Detect which cell encompasses the target text, then output its (x, y) center coordinate. 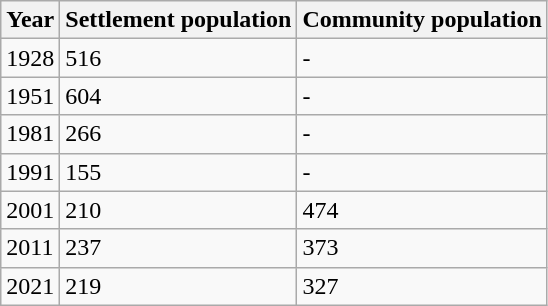
604 (178, 96)
1991 (30, 172)
474 (422, 210)
2011 (30, 248)
Community population (422, 20)
2001 (30, 210)
Settlement population (178, 20)
219 (178, 286)
2021 (30, 286)
1981 (30, 134)
266 (178, 134)
1951 (30, 96)
327 (422, 286)
516 (178, 58)
373 (422, 248)
Year (30, 20)
210 (178, 210)
1928 (30, 58)
155 (178, 172)
237 (178, 248)
